Determine the [X, Y] coordinate at the center of the cell enclosing the given text.  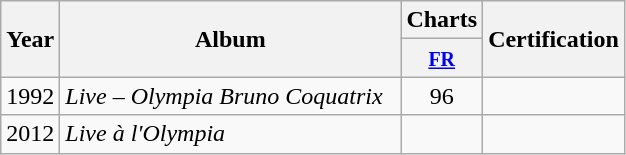
Certification [554, 39]
Year [30, 39]
96 [442, 96]
2012 [30, 134]
1992 [30, 96]
Charts [442, 20]
FR [442, 58]
Album [230, 39]
Live à l'Olympia [230, 134]
Live – Olympia Bruno Coquatrix [230, 96]
